Extract the (X, Y) coordinate from the center of the cell holding the provided text.  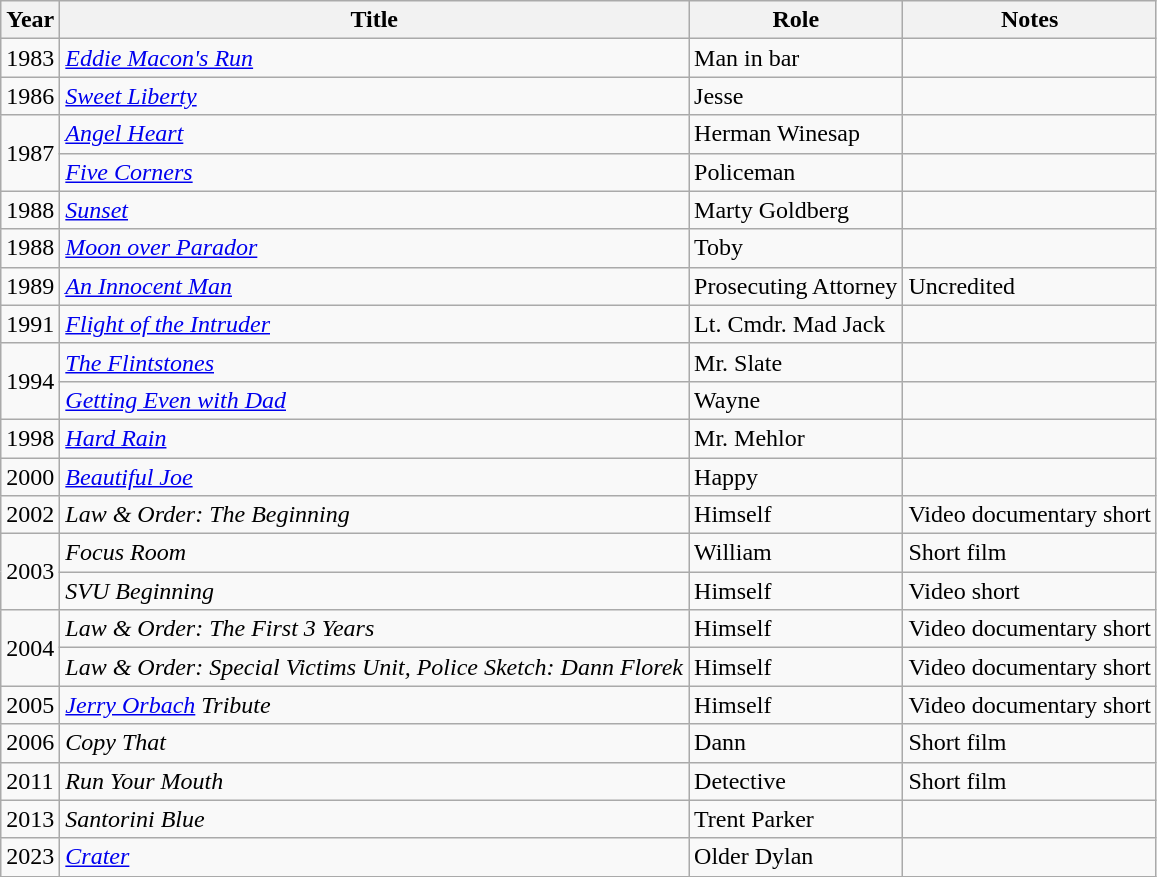
Sunset (374, 210)
Crater (374, 857)
2005 (30, 705)
Getting Even with Dad (374, 400)
Year (30, 20)
Jesse (796, 96)
Policeman (796, 172)
Jerry Orbach Tribute (374, 705)
Detective (796, 781)
Santorini Blue (374, 819)
Happy (796, 477)
Beautiful Joe (374, 477)
Angel Heart (374, 134)
An Innocent Man (374, 286)
The Flintstones (374, 362)
Run Your Mouth (374, 781)
Man in bar (796, 58)
Uncredited (1030, 286)
Sweet Liberty (374, 96)
Prosecuting Attorney (796, 286)
Five Corners (374, 172)
SVU Beginning (374, 591)
Mr. Mehlor (796, 438)
2000 (30, 477)
Copy That (374, 743)
Toby (796, 248)
William (796, 553)
2011 (30, 781)
Herman Winesap (796, 134)
1986 (30, 96)
Marty Goldberg (796, 210)
1983 (30, 58)
Older Dylan (796, 857)
1998 (30, 438)
2003 (30, 572)
Trent Parker (796, 819)
2023 (30, 857)
Flight of the Intruder (374, 324)
Hard Rain (374, 438)
1987 (30, 153)
2004 (30, 648)
Eddie Macon's Run (374, 58)
2013 (30, 819)
Focus Room (374, 553)
Law & Order: Special Victims Unit, Police Sketch: Dann Florek (374, 667)
Dann (796, 743)
1994 (30, 381)
Wayne (796, 400)
Moon over Parador (374, 248)
1991 (30, 324)
Title (374, 20)
Law & Order: The Beginning (374, 515)
Video short (1030, 591)
Lt. Cmdr. Mad Jack (796, 324)
Notes (1030, 20)
2006 (30, 743)
1989 (30, 286)
2002 (30, 515)
Law & Order: The First 3 Years (374, 629)
Role (796, 20)
Mr. Slate (796, 362)
